Capture the cell that displays the provided text and extract its [X, Y] central coordinate. 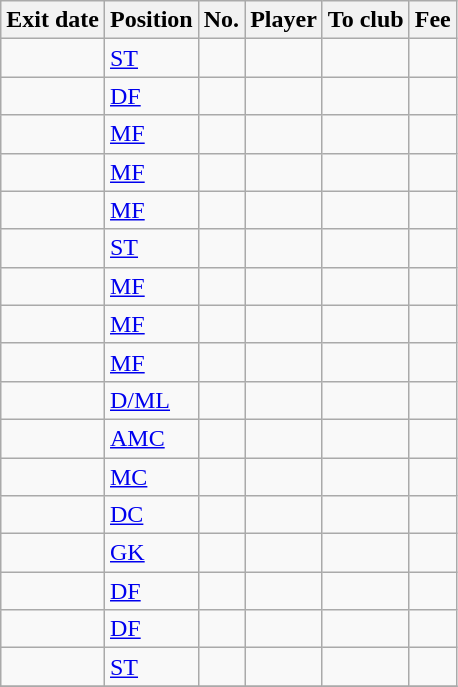
GK [151, 553]
D/ML [151, 400]
Exit date [53, 20]
Position [151, 20]
No. [221, 20]
Fee [432, 20]
To club [366, 20]
MC [151, 477]
DC [151, 515]
AMC [151, 438]
Player [284, 20]
